From the cell containing the given text, extract its center point as [X, Y] coordinate. 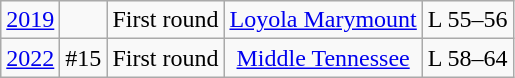
Middle Tennessee [323, 58]
L 55–56 [468, 20]
2019 [30, 20]
L 58–64 [468, 58]
#15 [84, 58]
Loyola Marymount [323, 20]
2022 [30, 58]
